Detect which cell encompasses the target text, then output its [x, y] center coordinate. 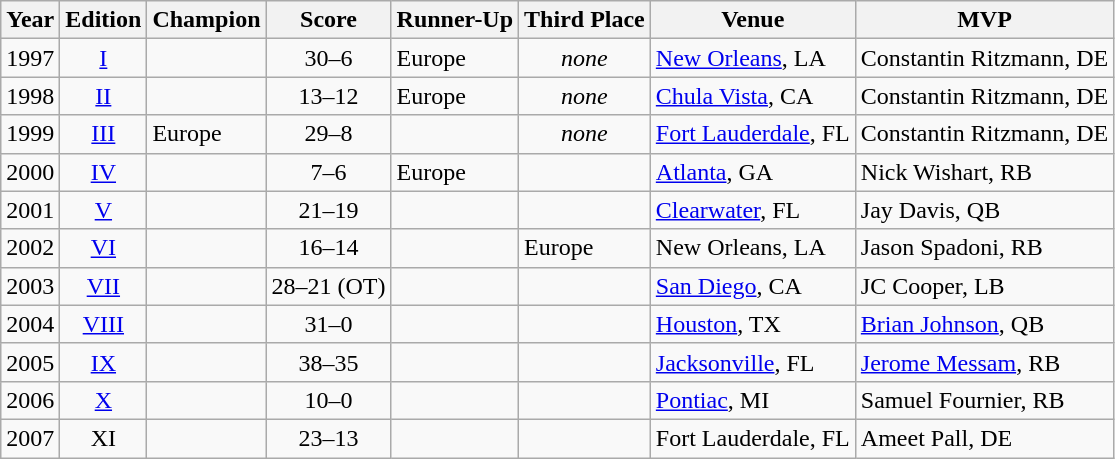
Nick Wishart, RB [984, 172]
1999 [30, 134]
2003 [30, 286]
7–6 [328, 172]
Jay Davis, QB [984, 210]
Score [328, 20]
Chula Vista, CA [752, 96]
Jerome Messam, RB [984, 362]
XI [104, 438]
Brian Johnson, QB [984, 324]
31–0 [328, 324]
2000 [30, 172]
Runner-Up [455, 20]
1997 [30, 58]
Venue [752, 20]
VIII [104, 324]
IV [104, 172]
Clearwater, FL [752, 210]
Samuel Fournier, RB [984, 400]
Atlanta, GA [752, 172]
2001 [30, 210]
I [104, 58]
II [104, 96]
2007 [30, 438]
10–0 [328, 400]
13–12 [328, 96]
Ameet Pall, DE [984, 438]
MVP [984, 20]
16–14 [328, 248]
VII [104, 286]
Third Place [585, 20]
2005 [30, 362]
X [104, 400]
21–19 [328, 210]
III [104, 134]
38–35 [328, 362]
V [104, 210]
San Diego, CA [752, 286]
JC Cooper, LB [984, 286]
Champion [206, 20]
28–21 (OT) [328, 286]
VI [104, 248]
Edition [104, 20]
1998 [30, 96]
30–6 [328, 58]
Jacksonville, FL [752, 362]
2004 [30, 324]
Year [30, 20]
IX [104, 362]
Pontiac, MI [752, 400]
2002 [30, 248]
Houston, TX [752, 324]
29–8 [328, 134]
2006 [30, 400]
23–13 [328, 438]
Jason Spadoni, RB [984, 248]
